Return (x, y) of the center of cell containing provided text 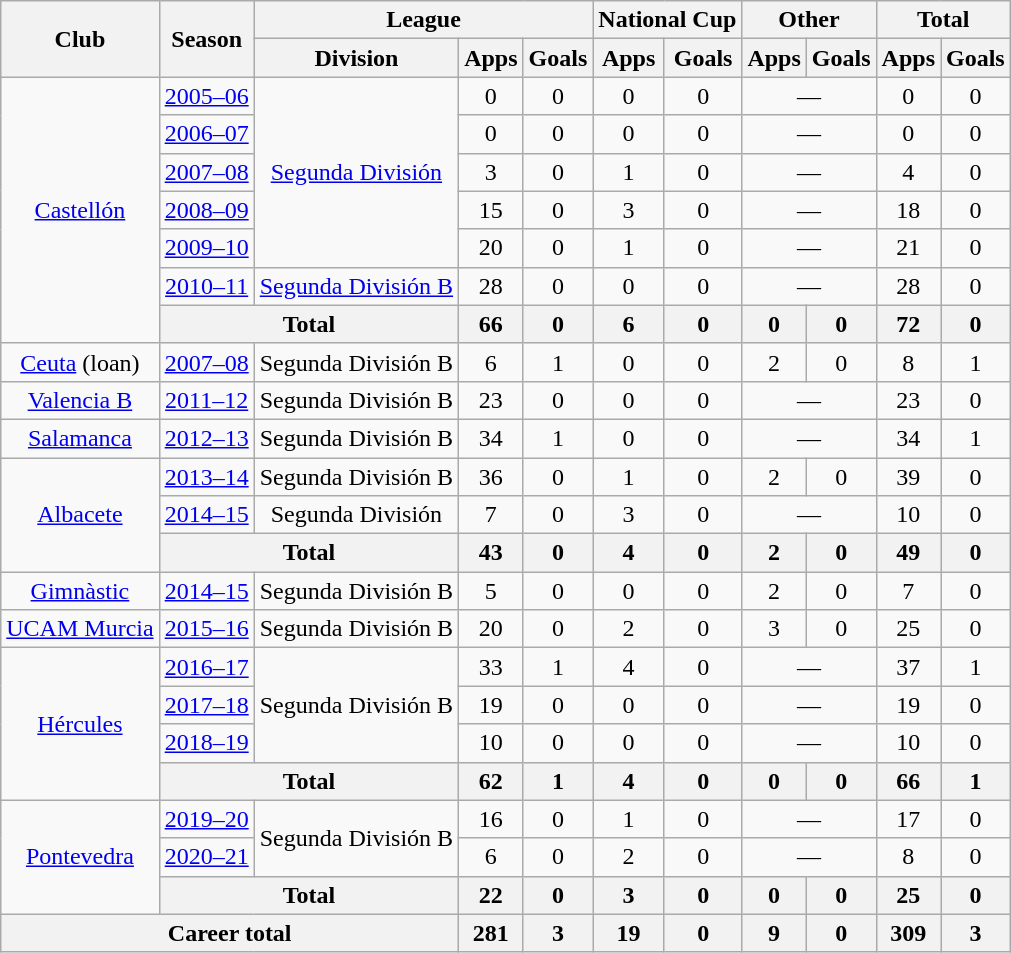
2013–14 (206, 477)
2012–13 (206, 438)
5 (491, 591)
Ceuta (loan) (80, 362)
2010–11 (206, 286)
2008–09 (206, 210)
Salamanca (80, 438)
43 (491, 553)
Hércules (80, 724)
2019–20 (206, 819)
League (424, 20)
Castellón (80, 210)
22 (491, 895)
36 (491, 477)
281 (491, 933)
17 (908, 819)
21 (908, 248)
16 (491, 819)
15 (491, 210)
18 (908, 210)
62 (491, 781)
Club (80, 39)
Albacete (80, 515)
National Cup (668, 20)
2015–16 (206, 629)
Pontevedra (80, 857)
2006–07 (206, 134)
39 (908, 477)
2009–10 (206, 248)
2018–19 (206, 743)
2005–06 (206, 96)
UCAM Murcia (80, 629)
33 (491, 667)
9 (774, 933)
Other (809, 20)
309 (908, 933)
Career total (230, 933)
72 (908, 324)
2011–12 (206, 400)
2020–21 (206, 857)
Gimnàstic (80, 591)
49 (908, 553)
37 (908, 667)
Valencia B (80, 400)
2017–18 (206, 705)
2016–17 (206, 667)
Season (206, 39)
Division (356, 58)
